For the text-containing cell, return its midpoint in (X, Y) coordinate format. 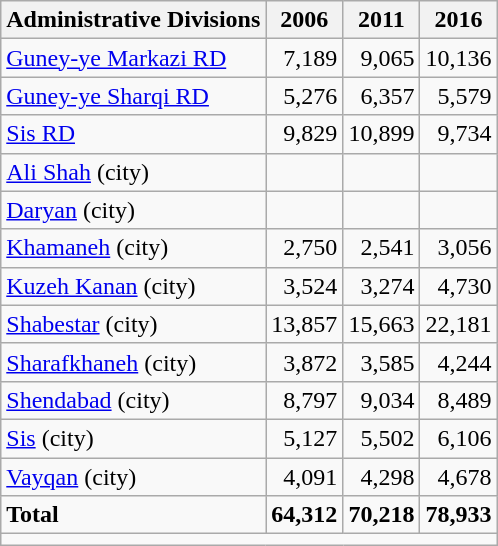
10,899 (382, 134)
Sis RD (134, 134)
64,312 (304, 515)
3,274 (382, 286)
Shendabad (city) (134, 400)
Administrative Divisions (134, 20)
4,730 (458, 286)
Total (134, 515)
15,663 (382, 324)
9,065 (382, 58)
13,857 (304, 324)
5,276 (304, 96)
6,357 (382, 96)
5,127 (304, 438)
Khamaneh (city) (134, 248)
22,181 (458, 324)
4,244 (458, 362)
3,585 (382, 362)
4,298 (382, 477)
Vayqan (city) (134, 477)
6,106 (458, 438)
9,034 (382, 400)
10,136 (458, 58)
Guney-ye Markazi RD (134, 58)
7,189 (304, 58)
3,872 (304, 362)
3,524 (304, 286)
Sis (city) (134, 438)
8,489 (458, 400)
Ali Shah (city) (134, 172)
2,750 (304, 248)
2,541 (382, 248)
Guney-ye Sharqi RD (134, 96)
4,091 (304, 477)
4,678 (458, 477)
2016 (458, 20)
2011 (382, 20)
5,579 (458, 96)
2006 (304, 20)
3,056 (458, 248)
5,502 (382, 438)
Shabestar (city) (134, 324)
Daryan (city) (134, 210)
Kuzeh Kanan (city) (134, 286)
9,829 (304, 134)
Sharafkhaneh (city) (134, 362)
8,797 (304, 400)
70,218 (382, 515)
9,734 (458, 134)
78,933 (458, 515)
